Output the [X, Y] coordinate of the center of the cell containing the given text.  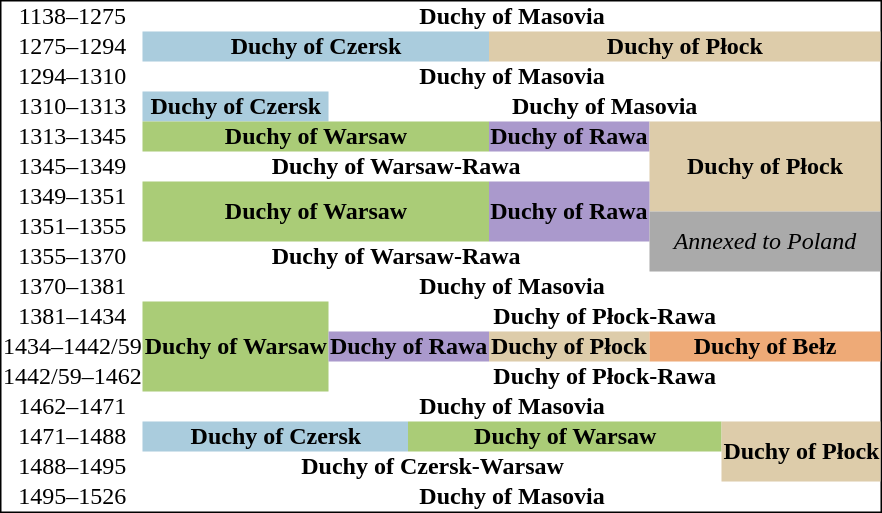
1495–1526 [73, 497]
1351–1355 [73, 227]
1442/59–1462 [73, 377]
Annexed to Poland [765, 242]
1294–1310 [73, 77]
1381–1434 [73, 317]
1310–1313 [73, 107]
1462–1471 [73, 407]
Duchy of Bełz [765, 347]
1355–1370 [73, 257]
1471–1488 [73, 437]
1275–1294 [73, 47]
1488–1495 [73, 467]
1349–1351 [73, 197]
1345–1349 [73, 167]
1138–1275 [73, 17]
1370–1381 [73, 287]
Duchy of Czersk-Warsaw [432, 467]
1434–1442/59 [73, 347]
1313–1345 [73, 137]
